Detect which cell encompasses the target text, then output its [x, y] center coordinate. 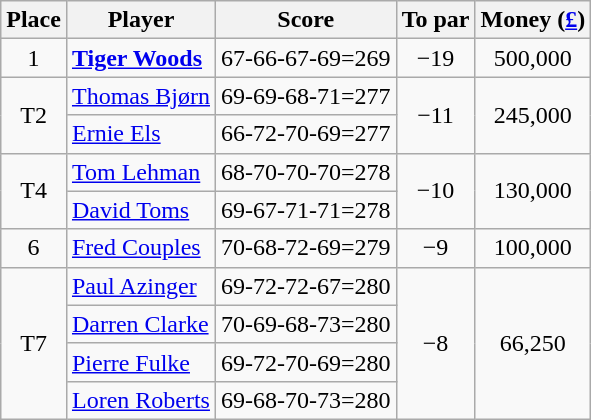
Darren Clarke [140, 324]
Loren Roberts [140, 400]
−8 [436, 343]
69-72-72-67=280 [306, 286]
Paul Azinger [140, 286]
T2 [34, 115]
66,250 [533, 343]
T4 [34, 191]
T7 [34, 343]
Money (£) [533, 20]
Ernie Els [140, 134]
70-69-68-73=280 [306, 324]
66-72-70-69=277 [306, 134]
−9 [436, 248]
130,000 [533, 191]
69-72-70-69=280 [306, 362]
Tiger Woods [140, 58]
68-70-70-70=278 [306, 172]
Pierre Fulke [140, 362]
500,000 [533, 58]
70-68-72-69=279 [306, 248]
67-66-67-69=269 [306, 58]
100,000 [533, 248]
Fred Couples [140, 248]
−11 [436, 115]
Tom Lehman [140, 172]
David Toms [140, 210]
Thomas Bjørn [140, 96]
1 [34, 58]
69-67-71-71=278 [306, 210]
−19 [436, 58]
−10 [436, 191]
69-68-70-73=280 [306, 400]
Score [306, 20]
69-69-68-71=277 [306, 96]
Place [34, 20]
6 [34, 248]
Player [140, 20]
To par [436, 20]
245,000 [533, 115]
